Extract the [X, Y] coordinate from the center of the cell holding the provided text.  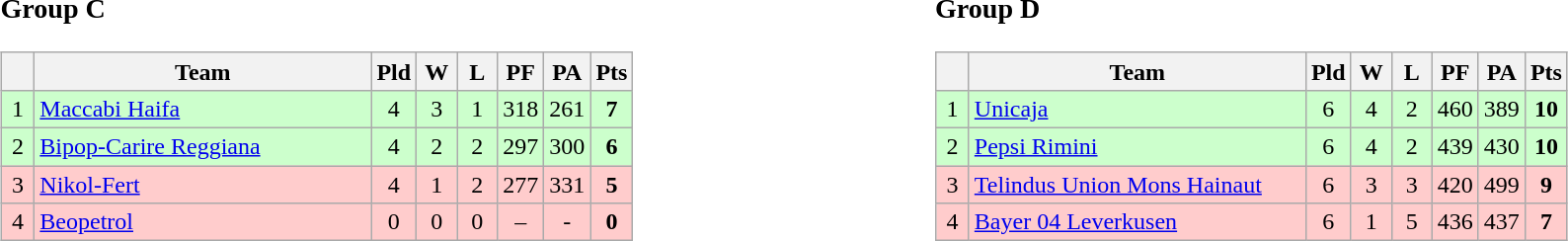
430 [1501, 147]
436 [1455, 222]
Pepsi Rimini [1137, 147]
300 [567, 147]
Bayer 04 Leverkusen [1137, 222]
277 [521, 185]
Nikol-Fert [203, 185]
439 [1455, 147]
Maccabi Haifa [203, 109]
460 [1455, 109]
- [567, 222]
437 [1501, 222]
261 [567, 109]
389 [1501, 109]
297 [521, 147]
Unicaja [1137, 109]
331 [567, 185]
318 [521, 109]
499 [1501, 185]
420 [1455, 185]
Beopetrol [203, 222]
9 [1546, 185]
Telindus Union Mons Hainaut [1137, 185]
Bipop-Carire Reggiana [203, 147]
– [521, 222]
